Search for the cell housing the specified text and yield its [X, Y] center coordinate. 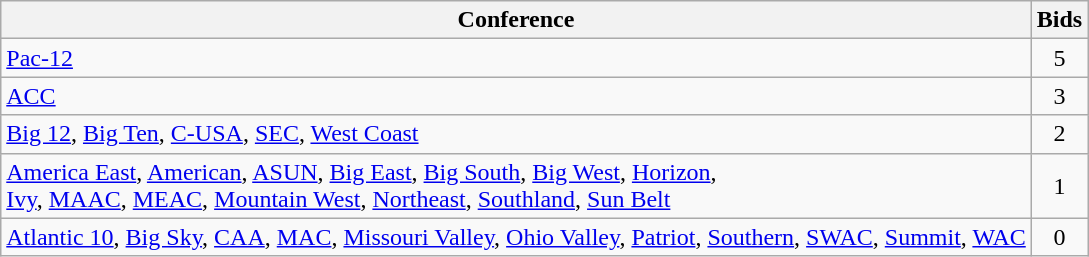
1 [1059, 186]
5 [1059, 58]
America East, American, ASUN, Big East, Big South, Big West, Horizon,Ivy, MAAC, MEAC, Mountain West, Northeast, Southland, Sun Belt [516, 186]
3 [1059, 96]
0 [1059, 237]
Big 12, Big Ten, C-USA, SEC, West Coast [516, 134]
ACC [516, 96]
Atlantic 10, Big Sky, CAA, MAC, Missouri Valley, Ohio Valley, Patriot, Southern, SWAC, Summit, WAC [516, 237]
2 [1059, 134]
Pac-12 [516, 58]
Bids [1059, 20]
Conference [516, 20]
